Scan for the cell matching the given text and deliver its [x, y] coordinate at center. 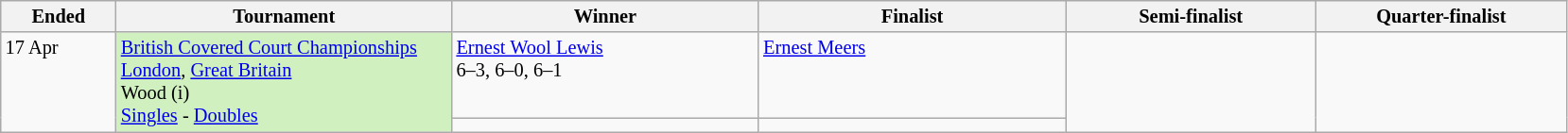
Quarter-finalist [1441, 16]
Tournament [284, 16]
Ernest Meers [912, 75]
Ended [59, 16]
British Covered Court ChampionshipsLondon, Great BritainWood (i) Singles - Doubles [284, 82]
Winner [605, 16]
17 Apr [59, 82]
Ernest Wool Lewis6–3, 6–0, 6–1 [605, 75]
Semi-finalist [1192, 16]
Finalist [912, 16]
